Find where the given text appears and provide that cell's center as [X, Y] coordinate. 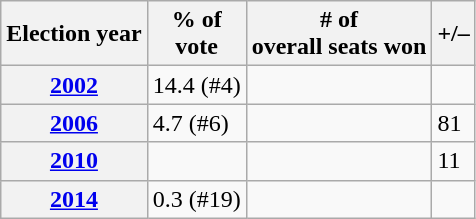
2006 [74, 123]
14.4 (#4) [196, 85]
+/– [454, 34]
2010 [74, 161]
4.7 (#6) [196, 123]
2002 [74, 85]
Election year [74, 34]
11 [454, 161]
2014 [74, 199]
81 [454, 123]
% ofvote [196, 34]
0.3 (#19) [196, 199]
# ofoverall seats won [339, 34]
